Search for the cell housing the specified text and yield its (X, Y) center coordinate. 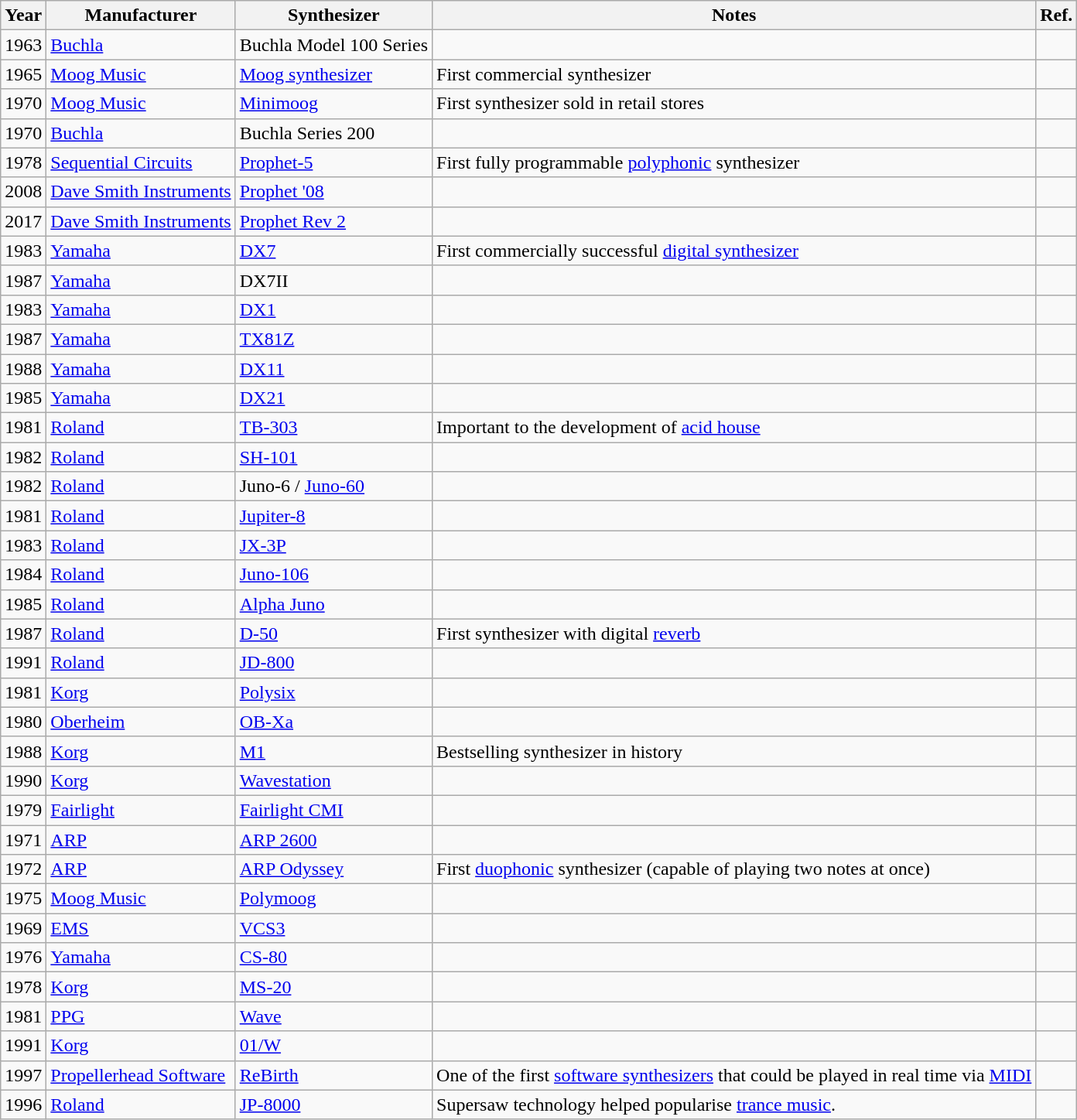
ReBirth (333, 1075)
ARP 2600 (333, 839)
M1 (333, 751)
One of the first software synthesizers that could be played in real time via MIDI (734, 1075)
Manufacturer (141, 15)
CS-80 (333, 958)
Buchla Model 100 Series (333, 45)
1975 (23, 899)
1990 (23, 780)
Ref. (1057, 15)
Alpha Juno (333, 604)
D-50 (333, 633)
EMS (141, 928)
First fully programmable polyphonic synthesizer (734, 162)
Jupiter-8 (333, 516)
Sequential Circuits (141, 162)
JX-3P (333, 545)
Notes (734, 15)
Minimoog (333, 104)
ARP Odyssey (333, 869)
1997 (23, 1075)
MS-20 (333, 987)
JD-800 (333, 663)
Synthesizer (333, 15)
1980 (23, 722)
Polymoog (333, 899)
DX7II (333, 280)
Juno-6 / Juno-60 (333, 487)
Prophet-5 (333, 162)
VCS3 (333, 928)
DX21 (333, 398)
Prophet '08 (333, 192)
Prophet Rev 2 (333, 221)
First commercially successful digital synthesizer (734, 251)
DX7 (333, 251)
TB-303 (333, 428)
Fairlight (141, 810)
Polysix (333, 692)
1984 (23, 575)
First synthesizer with digital reverb (734, 633)
First synthesizer sold in retail stores (734, 104)
First duophonic synthesizer (capable of playing two notes at once) (734, 869)
Wavestation (333, 780)
Fairlight CMI (333, 810)
01/W (333, 1046)
TX81Z (333, 339)
Buchla Series 200 (333, 133)
DX1 (333, 309)
1976 (23, 958)
Year (23, 15)
Moog synthesizer (333, 74)
DX11 (333, 369)
2017 (23, 221)
1979 (23, 810)
Supersaw technology helped popularise trance music. (734, 1105)
Important to the development of acid house (734, 428)
Juno-106 (333, 575)
Wave (333, 1016)
First commercial synthesizer (734, 74)
1996 (23, 1105)
OB-Xa (333, 722)
1972 (23, 869)
Oberheim (141, 722)
1971 (23, 839)
1963 (23, 45)
JP-8000 (333, 1105)
SH-101 (333, 457)
1965 (23, 74)
2008 (23, 192)
Bestselling synthesizer in history (734, 751)
PPG (141, 1016)
Propellerhead Software (141, 1075)
1969 (23, 928)
